Capture the cell that displays the provided text and extract its [x, y] central coordinate. 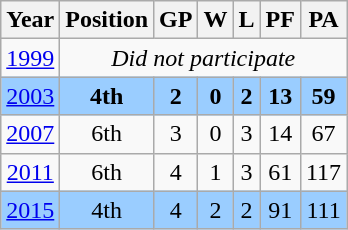
111 [323, 210]
Position [107, 20]
1 [216, 172]
2015 [30, 210]
91 [280, 210]
GP [176, 20]
59 [323, 96]
13 [280, 96]
2011 [30, 172]
Did not participate [204, 58]
2007 [30, 134]
1999 [30, 58]
PA [323, 20]
2003 [30, 96]
14 [280, 134]
PF [280, 20]
67 [323, 134]
W [216, 20]
Year [30, 20]
117 [323, 172]
61 [280, 172]
L [246, 20]
